Provide the (X, Y) coordinate of the cell's center where the given text is located.  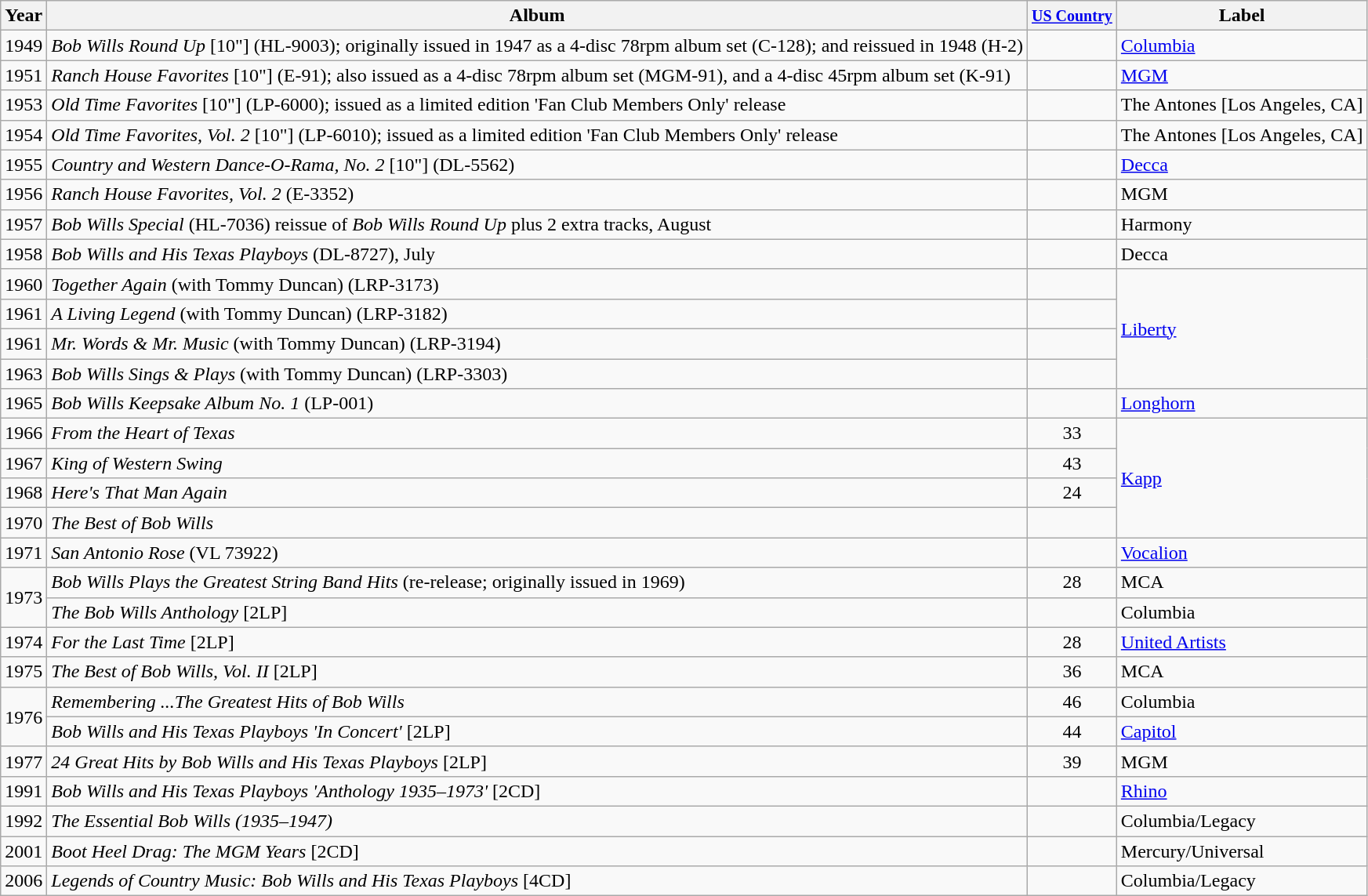
Rhino (1242, 791)
Mr. Words & Mr. Music (with Tommy Duncan) (LRP-3194) (538, 343)
Legends of Country Music: Bob Wills and His Texas Playboys [4CD] (538, 881)
1970 (24, 523)
1958 (24, 254)
Mercury/Universal (1242, 851)
Album (538, 16)
Label (1242, 16)
39 (1072, 761)
Bob Wills Plays the Greatest String Band Hits (re-release; originally issued in 1969) (538, 582)
Bob Wills Round Up [10"] (HL-9003); originally issued in 1947 as a 4-disc 78rpm album set (C-128); and reissued in 1948 (H-2) (538, 45)
33 (1072, 433)
1991 (24, 791)
Country and Western Dance-O-Rama, No. 2 [10"] (DL-5562) (538, 165)
1973 (24, 597)
Bob Wills Sings & Plays (with Tommy Duncan) (LRP-3303) (538, 374)
San Antonio Rose (VL 73922) (538, 553)
44 (1072, 731)
36 (1072, 672)
1951 (24, 75)
1955 (24, 165)
King of Western Swing (538, 463)
1953 (24, 105)
46 (1072, 702)
Bob Wills and His Texas Playboys 'Anthology 1935–1973' [2CD] (538, 791)
1977 (24, 761)
1976 (24, 716)
A Living Legend (with Tommy Duncan) (LRP-3182) (538, 314)
1956 (24, 194)
1963 (24, 374)
Old Time Favorites [10"] (LP-6000); issued as a limited edition 'Fan Club Members Only' release (538, 105)
US Country (1072, 16)
From the Heart of Texas (538, 433)
Boot Heel Drag: The MGM Years [2CD] (538, 851)
The Bob Wills Anthology [2LP] (538, 612)
Bob Wills and His Texas Playboys (DL-8727), July (538, 254)
2006 (24, 881)
1957 (24, 224)
Vocalion (1242, 553)
1975 (24, 672)
1974 (24, 642)
1967 (24, 463)
1968 (24, 493)
24 Great Hits by Bob Wills and His Texas Playboys [2LP] (538, 761)
Ranch House Favorites, Vol. 2 (E-3352) (538, 194)
Remembering ...The Greatest Hits of Bob Wills (538, 702)
Year (24, 16)
United Artists (1242, 642)
Together Again (with Tommy Duncan) (LRP-3173) (538, 284)
43 (1072, 463)
Liberty (1242, 328)
For the Last Time [2LP] (538, 642)
1992 (24, 821)
1965 (24, 404)
Bob Wills Special (HL-7036) reissue of Bob Wills Round Up plus 2 extra tracks, August (538, 224)
Kapp (1242, 478)
1966 (24, 433)
24 (1072, 493)
Harmony (1242, 224)
2001 (24, 851)
Here's That Man Again (538, 493)
The Essential Bob Wills (1935–1947) (538, 821)
The Best of Bob Wills (538, 523)
Ranch House Favorites [10"] (E-91); also issued as a 4-disc 78rpm album set (MGM-91), and a 4-disc 45rpm album set (K-91) (538, 75)
1954 (24, 135)
Longhorn (1242, 404)
Old Time Favorites, Vol. 2 [10"] (LP-6010); issued as a limited edition 'Fan Club Members Only' release (538, 135)
The Best of Bob Wills, Vol. II [2LP] (538, 672)
1971 (24, 553)
1960 (24, 284)
1949 (24, 45)
Capitol (1242, 731)
Bob Wills Keepsake Album No. 1 (LP-001) (538, 404)
Bob Wills and His Texas Playboys 'In Concert' [2LP] (538, 731)
